Extract the (x, y) coordinate from the center of the cell holding the provided text.  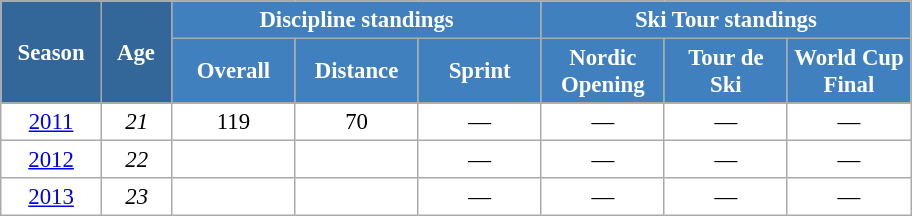
70 (356, 122)
Discipline standings (356, 20)
Distance (356, 72)
2013 (52, 197)
2011 (52, 122)
Season (52, 52)
Ski Tour standings (726, 20)
Tour deSki (726, 72)
NordicOpening (602, 72)
Sprint (480, 72)
Age (136, 52)
23 (136, 197)
Overall (234, 72)
22 (136, 160)
119 (234, 122)
2012 (52, 160)
World CupFinal (848, 72)
21 (136, 122)
